Provide the [X, Y] coordinate of the cell's center where the given text is located.  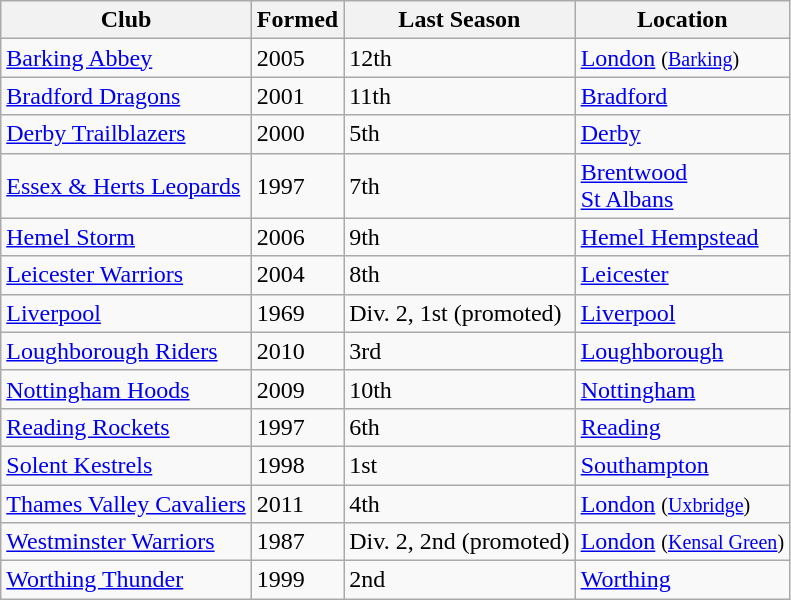
Worthing [682, 580]
Essex & Herts Leopards [126, 186]
Bradford [682, 96]
1987 [297, 542]
1st [460, 465]
Hemel Storm [126, 237]
Loughborough [682, 351]
2005 [297, 58]
Worthing Thunder [126, 580]
Last Season [460, 20]
Bradford Dragons [126, 96]
7th [460, 186]
12th [460, 58]
Reading [682, 427]
4th [460, 503]
Div. 2, 1st (promoted) [460, 313]
Barking Abbey [126, 58]
2004 [297, 275]
Westminster Warriors [126, 542]
Nottingham Hoods [126, 389]
11th [460, 96]
2001 [297, 96]
10th [460, 389]
1998 [297, 465]
8th [460, 275]
Formed [297, 20]
9th [460, 237]
London (Barking) [682, 58]
London (Uxbridge) [682, 503]
Brentwood St Albans [682, 186]
Reading Rockets [126, 427]
2nd [460, 580]
Solent Kestrels [126, 465]
6th [460, 427]
Hemel Hempstead [682, 237]
2010 [297, 351]
Div. 2, 2nd (promoted) [460, 542]
3rd [460, 351]
Leicester [682, 275]
2011 [297, 503]
London (Kensal Green) [682, 542]
5th [460, 134]
Leicester Warriors [126, 275]
1969 [297, 313]
Thames Valley Cavaliers [126, 503]
2000 [297, 134]
Derby Trailblazers [126, 134]
Club [126, 20]
Nottingham [682, 389]
Location [682, 20]
Southampton [682, 465]
2009 [297, 389]
2006 [297, 237]
Derby [682, 134]
1999 [297, 580]
Loughborough Riders [126, 351]
